Return (X, Y) of the center of cell containing provided text 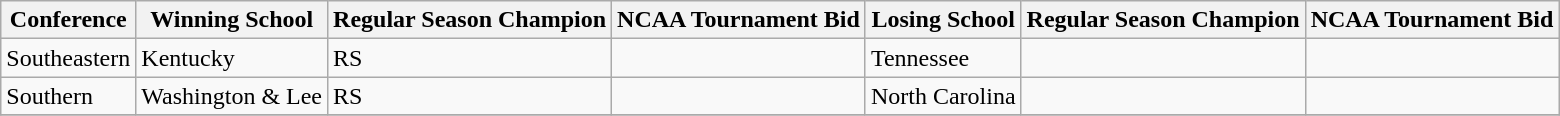
North Carolina (943, 96)
Winning School (232, 20)
Washington & Lee (232, 96)
Kentucky (232, 58)
Southeastern (68, 58)
Losing School (943, 20)
Tennessee (943, 58)
Southern (68, 96)
Conference (68, 20)
